Extract the (x, y) coordinate from the center of the cell holding the provided text.  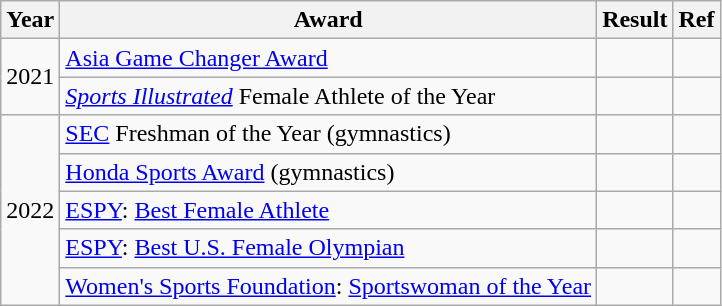
Result (635, 20)
Asia Game Changer Award (328, 58)
2022 (30, 210)
ESPY: Best U.S. Female Olympian (328, 248)
ESPY: Best Female Athlete (328, 210)
SEC Freshman of the Year (gymnastics) (328, 134)
Sports Illustrated Female Athlete of the Year (328, 96)
Year (30, 20)
Award (328, 20)
2021 (30, 77)
Honda Sports Award (gymnastics) (328, 172)
Ref (696, 20)
Women's Sports Foundation: Sportswoman of the Year (328, 286)
